Return the [x, y] coordinate for the center point of the cell that contains the specified text.  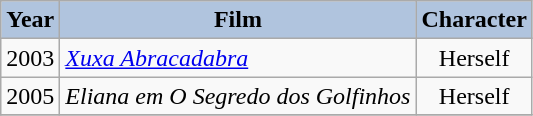
2003 [30, 58]
Film [238, 20]
2005 [30, 96]
Year [30, 20]
Eliana em O Segredo dos Golfinhos [238, 96]
Character [474, 20]
Xuxa Abracadabra [238, 58]
